Pinpoint the cell where the given text exists, returning its (x, y) midpoint coordinate. 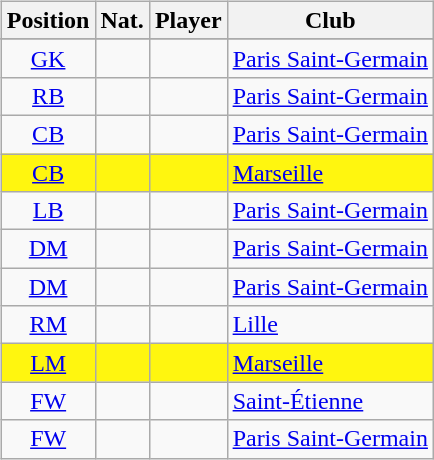
Position (48, 20)
Saint-Étienne (330, 401)
RM (48, 325)
RB (48, 96)
LM (48, 363)
Lille (330, 325)
GK (48, 58)
Club (330, 20)
Nat. (122, 20)
Player (188, 20)
LB (48, 211)
